Search for the cell housing the specified text and yield its [X, Y] center coordinate. 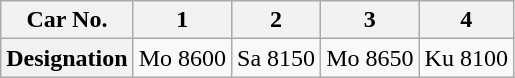
2 [276, 20]
Designation [67, 58]
4 [466, 20]
1 [182, 20]
Ku 8100 [466, 58]
Car No. [67, 20]
Mo 8650 [370, 58]
3 [370, 20]
Sa 8150 [276, 58]
Mo 8600 [182, 58]
